From the cell containing the given text, extract its center point as (x, y) coordinate. 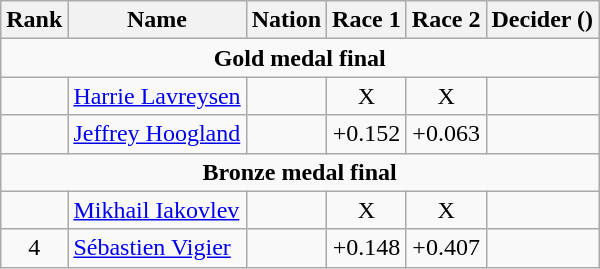
Race 2 (446, 20)
Harrie Lavreysen (157, 96)
Sébastien Vigier (157, 248)
Nation (286, 20)
Name (157, 20)
4 (34, 248)
+0.152 (367, 134)
+0.148 (367, 248)
Jeffrey Hoogland (157, 134)
Decider () (542, 20)
Mikhail Iakovlev (157, 210)
+0.407 (446, 248)
Bronze medal final (300, 172)
Race 1 (367, 20)
Gold medal final (300, 58)
+0.063 (446, 134)
Rank (34, 20)
